Output the (x, y) coordinate of the center of the cell containing the given text.  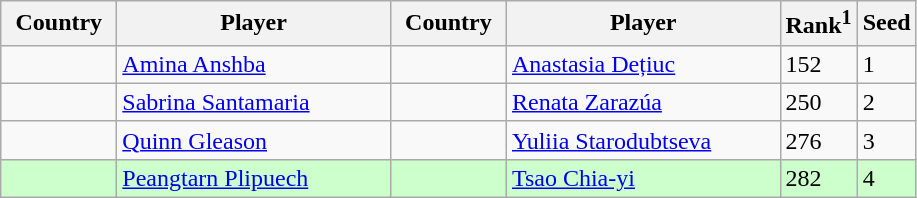
Quinn Gleason (254, 140)
1 (886, 64)
Rank1 (818, 24)
250 (818, 102)
3 (886, 140)
Peangtarn Plipuech (254, 178)
276 (818, 140)
Anastasia Dețiuc (643, 64)
Tsao Chia-yi (643, 178)
Renata Zarazúa (643, 102)
Sabrina Santamaria (254, 102)
Yuliia Starodubtseva (643, 140)
282 (818, 178)
Amina Anshba (254, 64)
4 (886, 178)
Seed (886, 24)
2 (886, 102)
152 (818, 64)
